Extract the (X, Y) coordinate from the center of the cell holding the provided text.  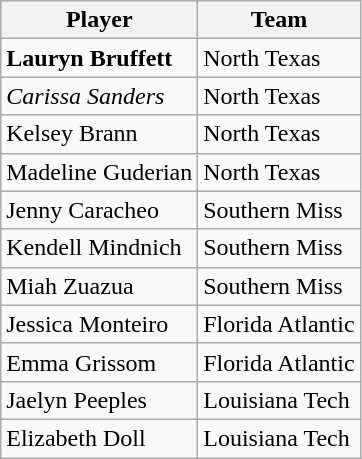
Player (100, 20)
Kelsey Brann (100, 134)
Jenny Caracheo (100, 210)
Madeline Guderian (100, 172)
Lauryn Bruffett (100, 58)
Emma Grissom (100, 362)
Kendell Mindnich (100, 248)
Carissa Sanders (100, 96)
Jaelyn Peeples (100, 400)
Elizabeth Doll (100, 438)
Team (279, 20)
Miah Zuazua (100, 286)
Jessica Monteiro (100, 324)
